Extract the [x, y] coordinate from the center of the cell holding the provided text.  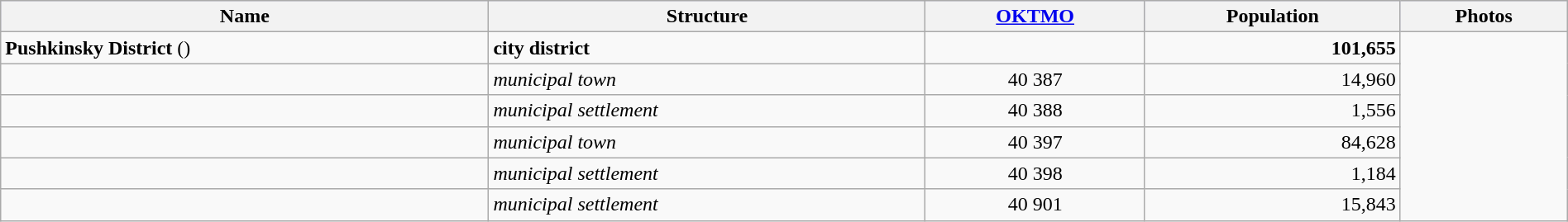
Population [1272, 17]
OKTMO [1035, 17]
city district [707, 48]
40 387 [1035, 79]
40 901 [1035, 205]
84,628 [1272, 142]
Pushkinsky District () [245, 48]
Photos [1484, 17]
Structure [707, 17]
Name [245, 17]
101,655 [1272, 48]
15,843 [1272, 205]
40 397 [1035, 142]
1,556 [1272, 111]
40 388 [1035, 111]
1,184 [1272, 173]
40 398 [1035, 173]
14,960 [1272, 79]
